Return the [X, Y] coordinate for the center point of the cell that contains the specified text.  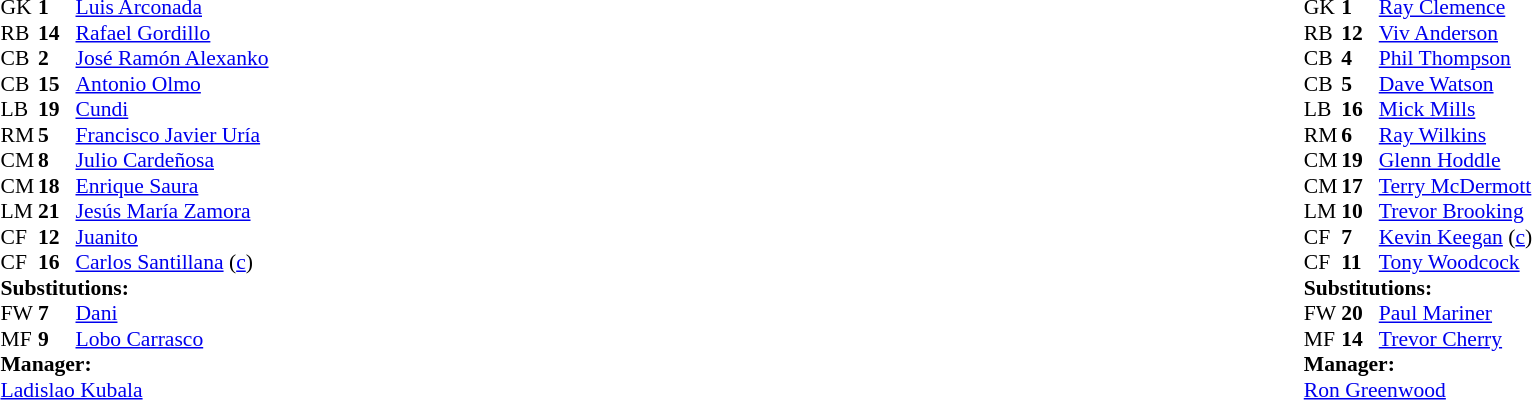
Phil Thompson [1456, 59]
18 [57, 186]
Terry McDermott [1456, 186]
21 [57, 211]
Francisco Javier Uría [172, 135]
10 [1360, 211]
17 [1360, 186]
Carlos Santillana (c) [172, 263]
Tony Woodcock [1456, 263]
Dave Watson [1456, 84]
Trevor Brooking [1456, 211]
Julio Cardeñosa [172, 161]
11 [1360, 263]
9 [57, 339]
Lobo Carrasco [172, 339]
Juanito [172, 237]
Antonio Olmo [172, 84]
Ray Wilkins [1456, 135]
Viv Anderson [1456, 33]
Mick Mills [1456, 109]
Enrique Saura [172, 186]
15 [57, 84]
José Ramón Alexanko [172, 59]
8 [57, 161]
Trevor Cherry [1456, 339]
Paul Mariner [1456, 313]
Jesús María Zamora [172, 211]
4 [1360, 59]
20 [1360, 313]
Kevin Keegan (c) [1456, 237]
Glenn Hoddle [1456, 161]
Rafael Gordillo [172, 33]
Cundi [172, 109]
6 [1360, 135]
2 [57, 59]
Dani [172, 313]
